Capture the cell that displays the provided text and extract its [X, Y] central coordinate. 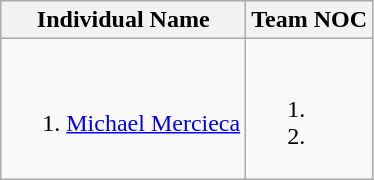
Individual Name [124, 20]
Team NOC [310, 20]
Michael Mercieca [124, 109]
